For the text-containing cell, return its midpoint in (X, Y) coordinate format. 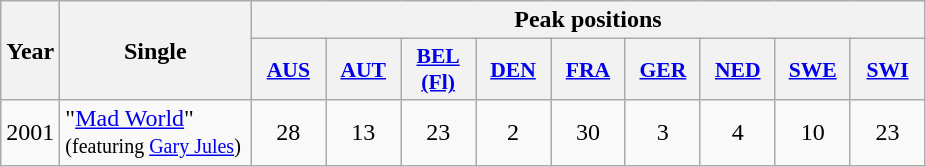
30 (588, 132)
NED (738, 70)
"Mad World" (featuring Gary Jules) (156, 132)
DEN (514, 70)
FRA (588, 70)
2 (514, 132)
10 (812, 132)
13 (364, 132)
4 (738, 132)
AUS (288, 70)
SWI (888, 70)
2001 (30, 132)
Single (156, 50)
3 (662, 132)
Peak positions (588, 20)
BEL (Fl) (438, 70)
AUT (364, 70)
Year (30, 50)
SWE (812, 70)
GER (662, 70)
28 (288, 132)
